Detect which cell encompasses the target text, then output its (X, Y) center coordinate. 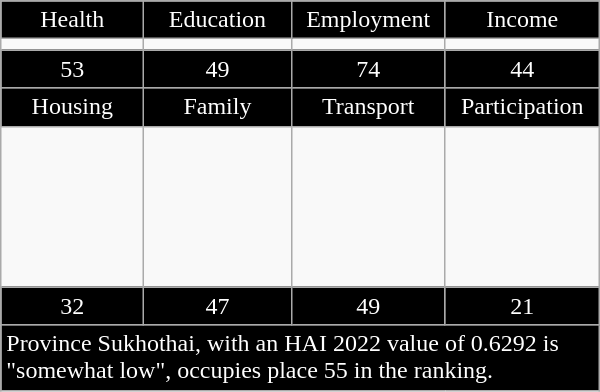
47 (218, 306)
Participation (522, 107)
Transport (368, 107)
44 (522, 69)
32 (72, 306)
74 (368, 69)
53 (72, 69)
21 (522, 306)
Income (522, 20)
Education (218, 20)
Housing (72, 107)
Employment (368, 20)
Province Sukhothai, with an HAI 2022 value of 0.6292 is "somewhat low", occupies place 55 in the ranking. (300, 358)
Family (218, 107)
Health (72, 20)
